For the text-containing cell, return its midpoint in (x, y) coordinate format. 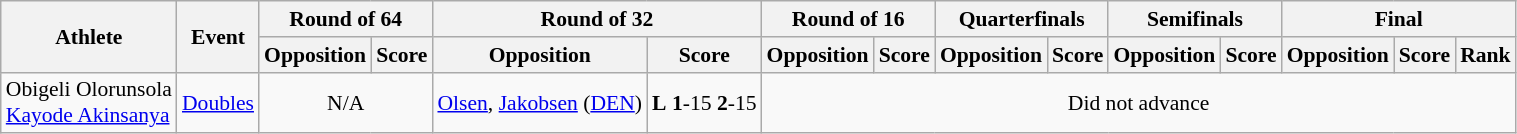
Round of 32 (596, 19)
Obigeli OlorunsolaKayode Akinsanya (89, 102)
Round of 16 (848, 19)
N/A (346, 102)
Event (218, 36)
Round of 64 (346, 19)
Did not advance (1139, 102)
Rank (1486, 55)
Final (1399, 19)
Semifinals (1194, 19)
Olsen, Jakobsen (DEN) (540, 102)
Quarterfinals (1022, 19)
Athlete (89, 36)
Doubles (218, 102)
L 1-15 2-15 (704, 102)
